Capture the cell that displays the provided text and extract its [X, Y] central coordinate. 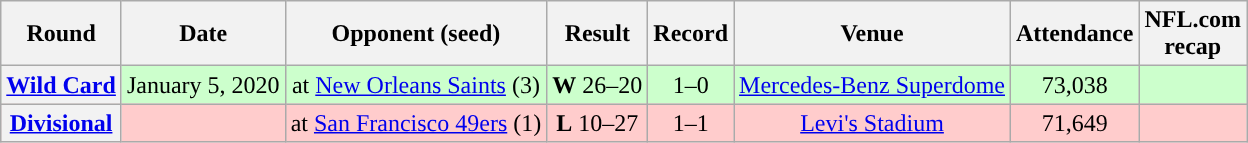
Levi's Stadium [872, 123]
Opponent (seed) [416, 34]
Attendance [1075, 34]
Result [598, 34]
Divisional [62, 123]
Mercedes-Benz Superdome [872, 85]
W 26–20 [598, 85]
73,038 [1075, 85]
1–0 [691, 85]
Date [203, 34]
NFL.comrecap [1193, 34]
L 10–27 [598, 123]
at San Francisco 49ers (1) [416, 123]
at New Orleans Saints (3) [416, 85]
Round [62, 34]
1–1 [691, 123]
71,649 [1075, 123]
Wild Card [62, 85]
Record [691, 34]
January 5, 2020 [203, 85]
Venue [872, 34]
